Identify which cell holds the provided text, then report its [x, y] central coordinate. 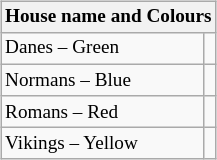
Vikings – Yellow [102, 144]
Romans – Red [102, 112]
Normans – Blue [102, 80]
House name and Colours [109, 17]
Danes – Green [102, 49]
